Extract the (X, Y) coordinate from the center of the cell holding the provided text.  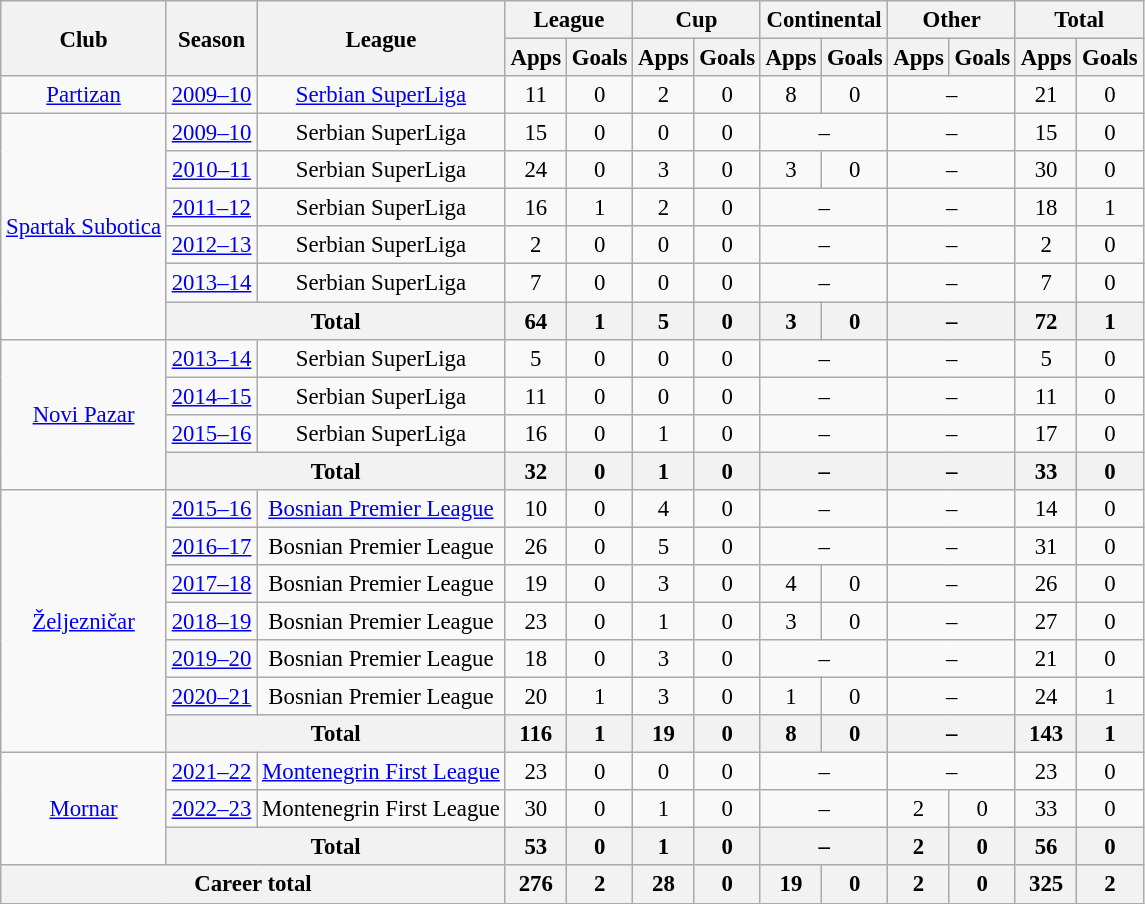
2014–15 (211, 396)
32 (536, 471)
2016–17 (211, 546)
31 (1046, 546)
Novi Pazar (84, 414)
2019–20 (211, 659)
56 (1046, 847)
2018–19 (211, 621)
27 (1046, 621)
10 (536, 509)
116 (536, 734)
2021–22 (211, 772)
64 (536, 321)
143 (1046, 734)
2020–21 (211, 697)
325 (1046, 885)
276 (536, 885)
Partizan (84, 95)
Spartak Subotica (84, 227)
Mornar (84, 810)
Continental (824, 20)
Cup (697, 20)
2017–18 (211, 584)
53 (536, 847)
14 (1046, 509)
20 (536, 697)
2010–11 (211, 170)
2011–12 (211, 208)
2012–13 (211, 245)
Other (952, 20)
Club (84, 38)
Željezničar (84, 622)
28 (664, 885)
2022–23 (211, 809)
Career total (253, 885)
72 (1046, 321)
Season (211, 38)
17 (1046, 433)
